Locate the cell with the specified text and output its [x, y] center coordinate. 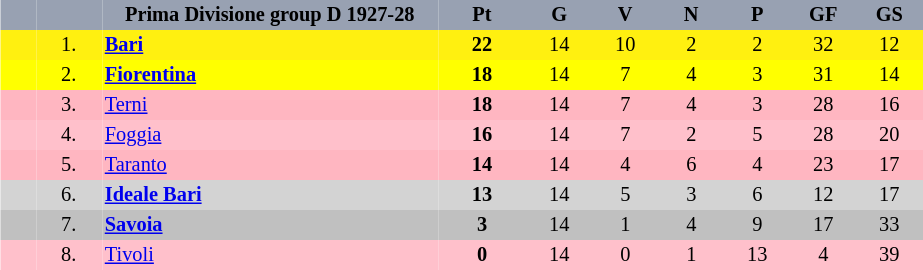
V [625, 15]
3. [69, 105]
GS [889, 15]
Taranto [270, 165]
5. [69, 165]
9 [757, 225]
7. [69, 225]
Pt [482, 15]
8. [69, 255]
Ideale Bari [270, 195]
N [691, 15]
GF [823, 15]
P [757, 15]
Fiorentina [270, 75]
Tivoli [270, 255]
10 [625, 45]
G [559, 15]
20 [889, 135]
Terni [270, 105]
Bari [270, 45]
6. [69, 195]
22 [482, 45]
32 [823, 45]
Savoia [270, 225]
1. [69, 45]
23 [823, 165]
Prima Divisione group D 1927-28 [270, 15]
Foggia [270, 135]
31 [823, 75]
4. [69, 135]
39 [889, 255]
33 [889, 225]
2. [69, 75]
